Detect which cell encompasses the target text, then output its (x, y) center coordinate. 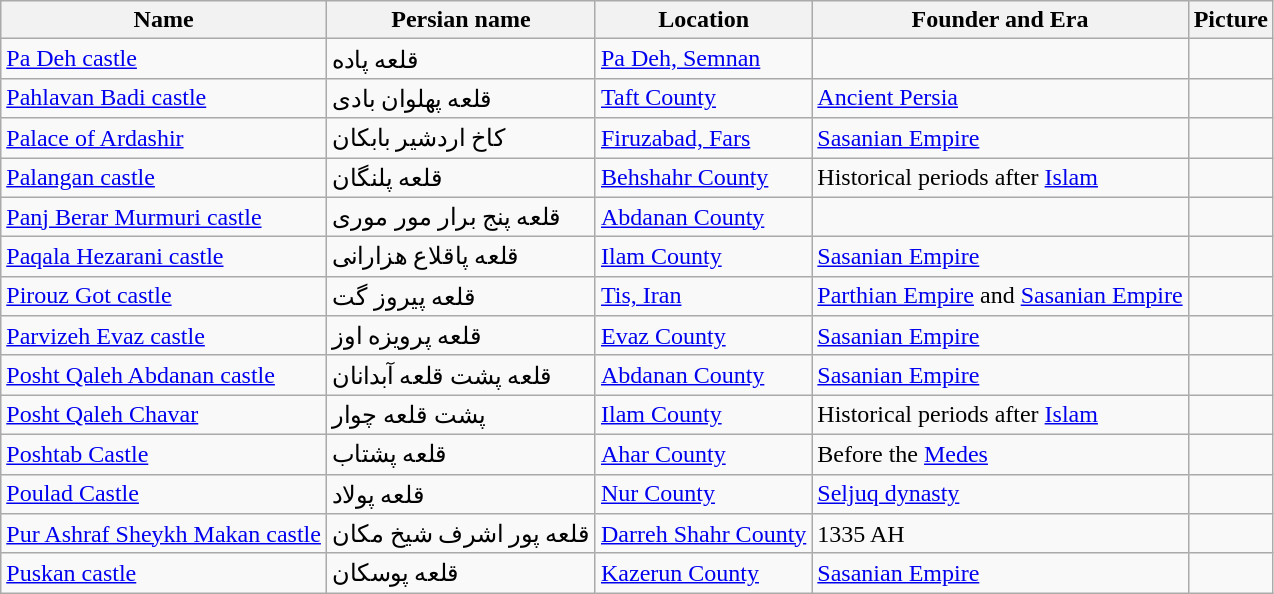
Evaz County (703, 336)
قلعه پلنگان (460, 178)
Panj Berar Murmuri castle (164, 217)
Puskan castle (164, 573)
Palangan castle (164, 178)
قلعه پشت قلعه آبدانان (460, 375)
قلعه پنج برار مور موری (460, 217)
قلعه پرویزه اوز (460, 336)
Pirouz Got castle (164, 296)
Palace of Ardashir (164, 138)
Before the Medes (1000, 454)
Pa Deh, Semnan (703, 59)
Persian name (460, 20)
Seljuq dynasty (1000, 494)
پشت قلعه چوار (460, 415)
Darreh Shahr County (703, 534)
قلعه پاده (460, 59)
Behshahr County (703, 178)
Poshtab Castle (164, 454)
Nur County (703, 494)
Pahlavan Badi castle (164, 98)
Poulad Castle (164, 494)
کاخ اردشیر بابکان (460, 138)
Ancient Persia (1000, 98)
Pa Deh castle (164, 59)
Name (164, 20)
Location (703, 20)
قلعه پشتاب (460, 454)
Parvizeh Evaz castle (164, 336)
1335 AH (1000, 534)
قلعه پاقلاع هزارانی (460, 257)
Kazerun County (703, 573)
Posht Qaleh Abdanan castle (164, 375)
Posht Qaleh Chavar (164, 415)
Pur Ashraf Sheykh Makan castle (164, 534)
قلعه پولاد (460, 494)
Tis, Iran (703, 296)
Founder and Era (1000, 20)
Paqala Hezarani castle (164, 257)
قلعه پهلوان بادی (460, 98)
Taft County (703, 98)
Ahar County (703, 454)
قلعه پور اشرف شیخ مکان (460, 534)
Picture (1230, 20)
Parthian Empire and Sasanian Empire (1000, 296)
قلعه پیروز گت (460, 296)
Firuzabad, Fars (703, 138)
قلعه پوسکان (460, 573)
